Locate the cell with the specified text and output its [x, y] center coordinate. 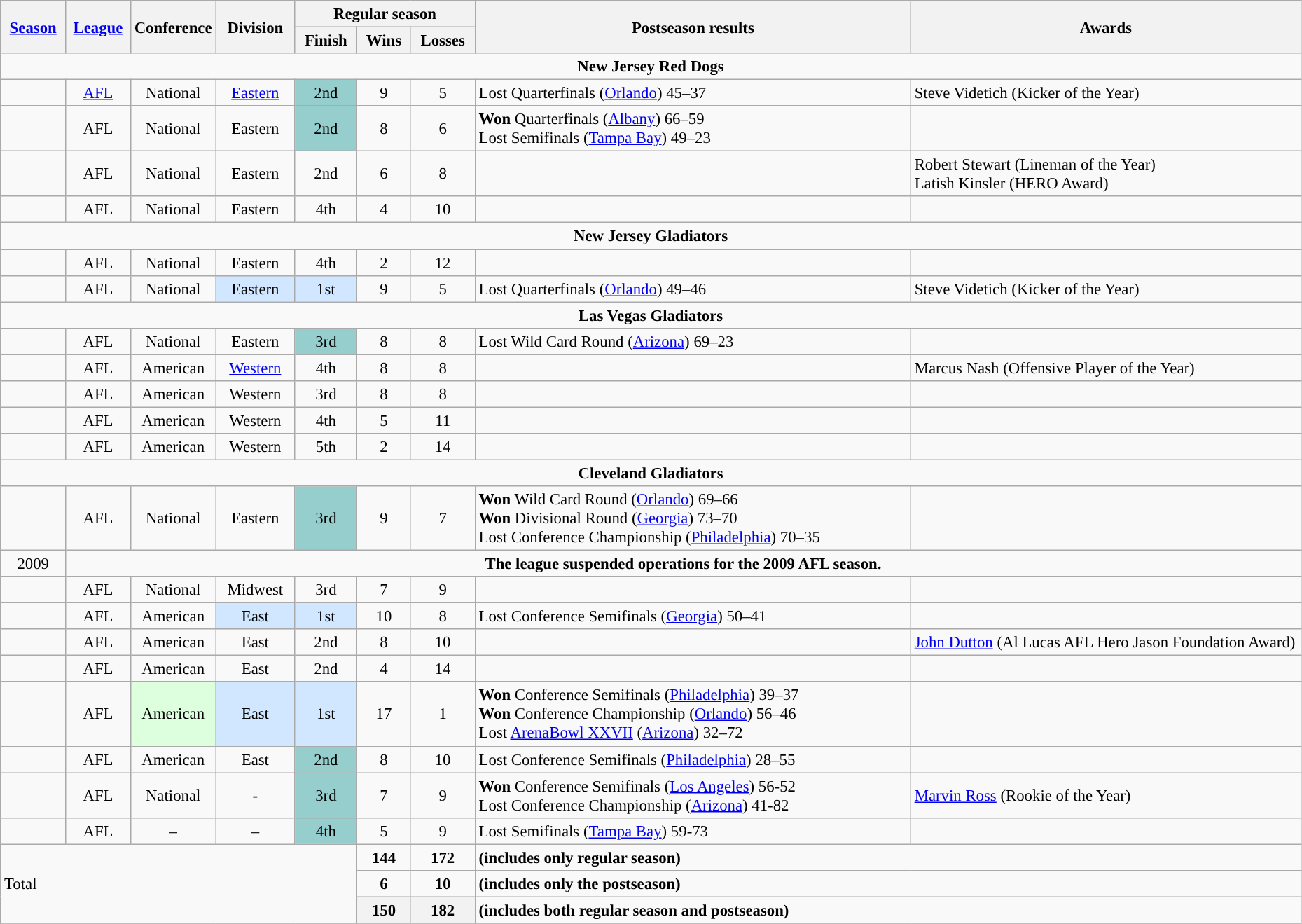
Losses [443, 41]
Robert Stewart (Lineman of the Year) Latish Kinsler (HERO Award) [1105, 174]
12 [443, 263]
11 [443, 420]
Cleveland Gladiators [651, 473]
1 [443, 715]
Awards [1105, 27]
New Jersey Gladiators [651, 236]
Marvin Ross (Rookie of the Year) [1105, 796]
Regular season [385, 14]
144 [384, 857]
Lost Quarterfinals (Orlando) 49–46 [693, 289]
5th [326, 447]
(includes both regular season and postseason) [888, 910]
Lost Quarterfinals (Orlando) 45–37 [693, 93]
Lost Conference Semifinals (Georgia) 50–41 [693, 616]
Won Quarterfinals (Albany) 66–59 Lost Semifinals (Tampa Bay) 49–23 [693, 129]
150 [384, 910]
League [98, 27]
Postseason results [693, 27]
Total [179, 884]
Season [34, 27]
Las Vegas Gladiators [651, 315]
Lost Wild Card Round (Arizona) 69–23 [693, 341]
(includes only the postseason) [888, 884]
Marcus Nash (Offensive Player of the Year) [1105, 368]
Finish [326, 41]
Lost Semifinals (Tampa Bay) 59-73 [693, 831]
172 [443, 857]
The league suspended operations for the 2009 AFL season. [684, 564]
Midwest [255, 590]
Won Wild Card Round (Orlando) 69–66 Won Divisional Round (Georgia) 73–70 Lost Conference Championship (Philadelphia) 70–35 [693, 518]
17 [384, 715]
182 [443, 910]
Won Conference Semifinals (Philadelphia) 39–37 Won Conference Championship (Orlando) 56–46Lost ArenaBowl XXVII (Arizona) 32–72 [693, 715]
New Jersey Red Dogs [651, 67]
(includes only regular season) [888, 857]
- [255, 796]
Division [255, 27]
Wins [384, 41]
Won Conference Semifinals (Los Angeles) 56-52 Lost Conference Championship (Arizona) 41-82 [693, 796]
John Dutton (Al Lucas AFL Hero Jason Foundation Award) [1105, 642]
2009 [34, 564]
Conference [173, 27]
Lost Conference Semifinals (Philadelphia) 28–55 [693, 759]
